Find where the given text appears and provide that cell's center as (x, y) coordinate. 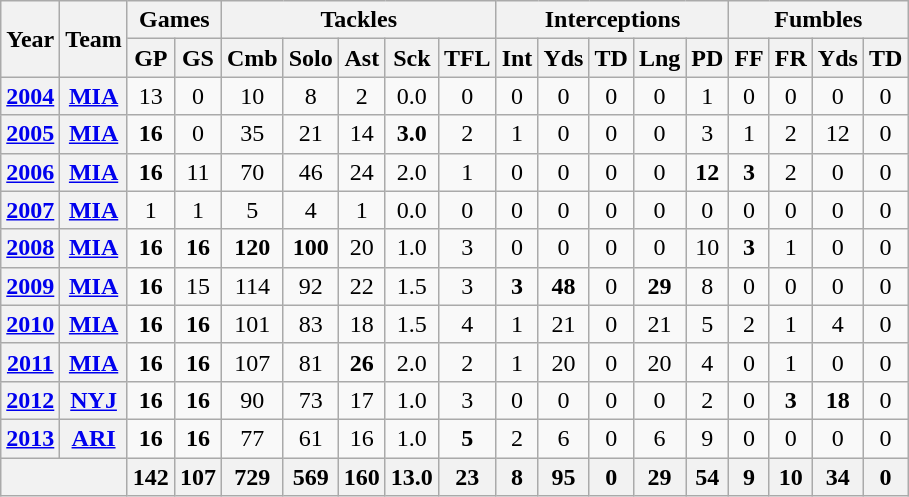
15 (198, 286)
100 (310, 248)
17 (362, 400)
35 (252, 134)
11 (198, 172)
GP (150, 58)
Ast (362, 58)
92 (310, 286)
2008 (30, 248)
142 (150, 477)
GS (198, 58)
61 (310, 438)
120 (252, 248)
2011 (30, 362)
TFL (467, 58)
90 (252, 400)
ARI (94, 438)
23 (467, 477)
83 (310, 324)
2006 (30, 172)
13 (150, 96)
73 (310, 400)
3.0 (412, 134)
81 (310, 362)
46 (310, 172)
34 (838, 477)
77 (252, 438)
Games (174, 20)
2012 (30, 400)
Year (30, 39)
2010 (30, 324)
FF (749, 58)
48 (564, 286)
101 (252, 324)
729 (252, 477)
Team (94, 39)
PD (708, 58)
160 (362, 477)
14 (362, 134)
Int (517, 58)
70 (252, 172)
54 (708, 477)
2013 (30, 438)
Tackles (358, 20)
Fumbles (818, 20)
NYJ (94, 400)
2005 (30, 134)
26 (362, 362)
FR (790, 58)
95 (564, 477)
Solo (310, 58)
Cmb (252, 58)
Interceptions (612, 20)
Lng (659, 58)
22 (362, 286)
Sck (412, 58)
24 (362, 172)
569 (310, 477)
2004 (30, 96)
2009 (30, 286)
13.0 (412, 477)
2007 (30, 210)
114 (252, 286)
